Identify which cell holds the provided text, then report its (x, y) central coordinate. 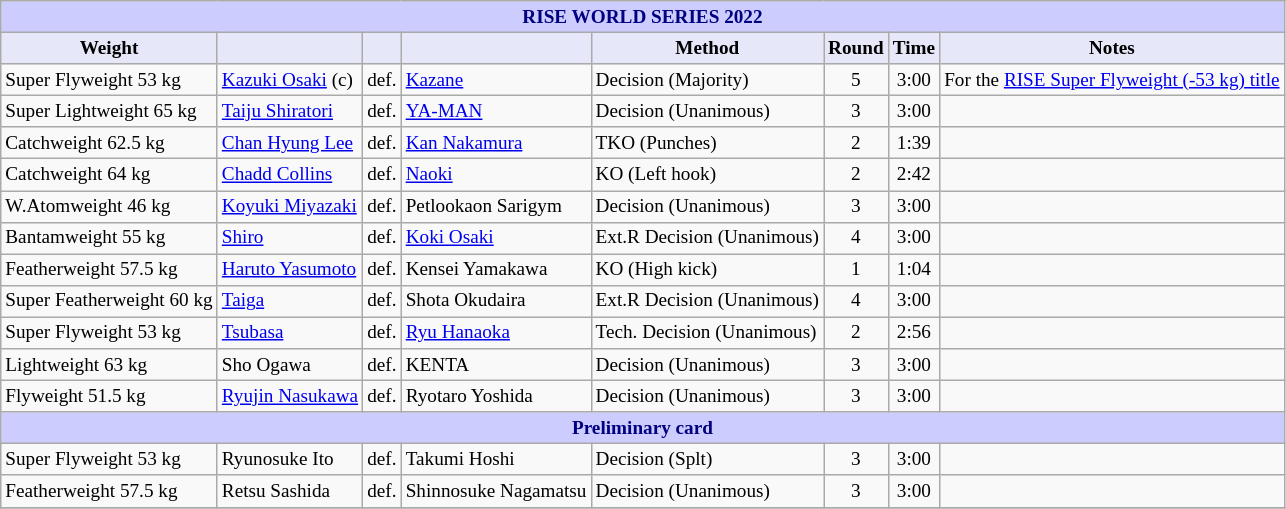
Ryujin Nasukawa (290, 396)
Kazuki Osaki (c) (290, 80)
1:39 (914, 143)
5 (856, 80)
Petlookaon Sarigym (496, 206)
Preliminary card (642, 428)
Taiga (290, 301)
Catchweight 62.5 kg (110, 143)
W.Atomweight 46 kg (110, 206)
Koki Osaki (496, 238)
Tsubasa (290, 333)
Ryotaro Yoshida (496, 396)
Weight (110, 48)
KO (Left hook) (708, 175)
Kensei Yamakawa (496, 270)
Decision (Majority) (708, 80)
Koyuki Miyazaki (290, 206)
Kan Nakamura (496, 143)
Ryunosuke Ito (290, 460)
Ryu Hanaoka (496, 333)
Taiju Shiratori (290, 111)
Method (708, 48)
Super Lightweight 65 kg (110, 111)
Sho Ogawa (290, 365)
Round (856, 48)
Chan Hyung Lee (290, 143)
KO (High kick) (708, 270)
1 (856, 270)
Time (914, 48)
1:04 (914, 270)
Bantamweight 55 kg (110, 238)
RISE WORLD SERIES 2022 (642, 17)
Catchweight 64 kg (110, 175)
Haruto Yasumoto (290, 270)
Lightweight 63 kg (110, 365)
2:56 (914, 333)
Shinnosuke Nagamatsu (496, 491)
TKO (Punches) (708, 143)
Takumi Hoshi (496, 460)
Tech. Decision (Unanimous) (708, 333)
YA-MAN (496, 111)
Notes (1112, 48)
For the RISE Super Flyweight (-53 kg) title (1112, 80)
Naoki (496, 175)
Chadd Collins (290, 175)
Decision (Splt) (708, 460)
Shiro (290, 238)
KENTA (496, 365)
Retsu Sashida (290, 491)
Super Featherweight 60 kg (110, 301)
Shota Okudaira (496, 301)
Kazane (496, 80)
Flyweight 51.5 kg (110, 396)
2:42 (914, 175)
